From the cell containing the given text, extract its center point as (x, y) coordinate. 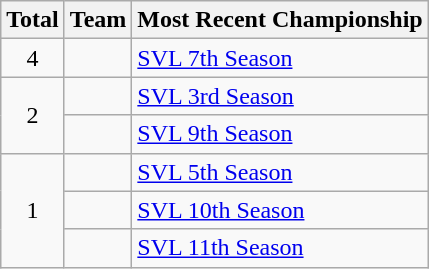
Total (33, 20)
2 (33, 115)
SVL 10th Season (280, 210)
SVL 3rd Season (280, 96)
SVL 11th Season (280, 248)
SVL 9th Season (280, 134)
Most Recent Championship (280, 20)
SVL 7th Season (280, 58)
1 (33, 210)
4 (33, 58)
SVL 5th Season (280, 172)
Team (98, 20)
